Detect which cell encompasses the target text, then output its (X, Y) center coordinate. 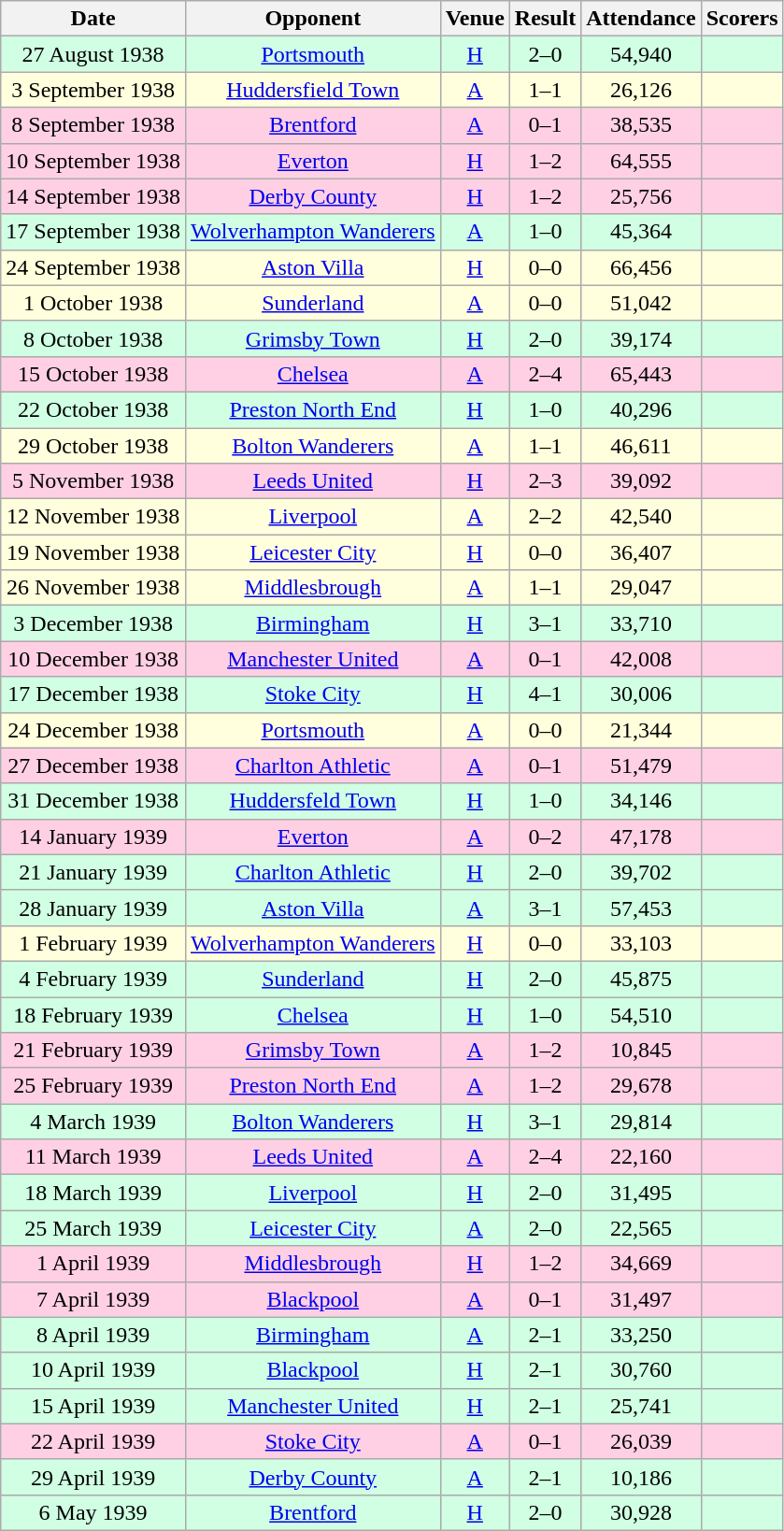
15 April 1939 (93, 1406)
34,669 (641, 1264)
31,495 (641, 1193)
38,535 (641, 125)
19 November 1938 (93, 552)
30,760 (641, 1370)
10 December 1938 (93, 659)
Huddersfield Town (312, 90)
24 September 1938 (93, 267)
47,178 (641, 837)
31 December 1938 (93, 801)
4 March 1939 (93, 1122)
25,741 (641, 1406)
45,875 (641, 979)
33,250 (641, 1335)
22 October 1938 (93, 409)
22,160 (641, 1157)
42,008 (641, 659)
66,456 (641, 267)
1 April 1939 (93, 1264)
40,296 (641, 409)
15 October 1938 (93, 374)
45,364 (641, 232)
Huddersfeld Town (312, 801)
10 September 1938 (93, 161)
7 April 1939 (93, 1299)
30,928 (641, 1512)
Venue (475, 19)
57,453 (641, 908)
3 September 1938 (93, 90)
14 January 1939 (93, 837)
64,555 (641, 161)
26 November 1938 (93, 588)
21 January 1939 (93, 872)
25 March 1939 (93, 1228)
22 April 1939 (93, 1441)
8 September 1938 (93, 125)
29 October 1938 (93, 446)
10 April 1939 (93, 1370)
11 March 1939 (93, 1157)
18 February 1939 (93, 1014)
29,814 (641, 1122)
51,042 (641, 303)
26,039 (641, 1441)
10,186 (641, 1477)
8 April 1939 (93, 1335)
22,565 (641, 1228)
10,845 (641, 1051)
4 February 1939 (93, 979)
29 April 1939 (93, 1477)
5 November 1938 (93, 481)
Opponent (312, 19)
8 October 1938 (93, 338)
21,344 (641, 730)
65,443 (641, 374)
14 September 1938 (93, 196)
29,047 (641, 588)
51,479 (641, 765)
2–2 (545, 517)
33,103 (641, 943)
46,611 (641, 446)
54,940 (641, 54)
24 December 1938 (93, 730)
31,497 (641, 1299)
25 February 1939 (93, 1086)
27 August 1938 (93, 54)
0–2 (545, 837)
6 May 1939 (93, 1512)
33,710 (641, 623)
36,407 (641, 552)
Attendance (641, 19)
17 September 1938 (93, 232)
Result (545, 19)
25,756 (641, 196)
18 March 1939 (93, 1193)
1 October 1938 (93, 303)
29,678 (641, 1086)
21 February 1939 (93, 1051)
27 December 1938 (93, 765)
28 January 1939 (93, 908)
3 December 1938 (93, 623)
39,174 (641, 338)
39,092 (641, 481)
17 December 1938 (93, 694)
12 November 1938 (93, 517)
1 February 1939 (93, 943)
Date (93, 19)
30,006 (641, 694)
42,540 (641, 517)
39,702 (641, 872)
34,146 (641, 801)
26,126 (641, 90)
Scorers (742, 19)
54,510 (641, 1014)
2–3 (545, 481)
4–1 (545, 694)
